Scan for the cell matching the given text and deliver its (X, Y) coordinate at center. 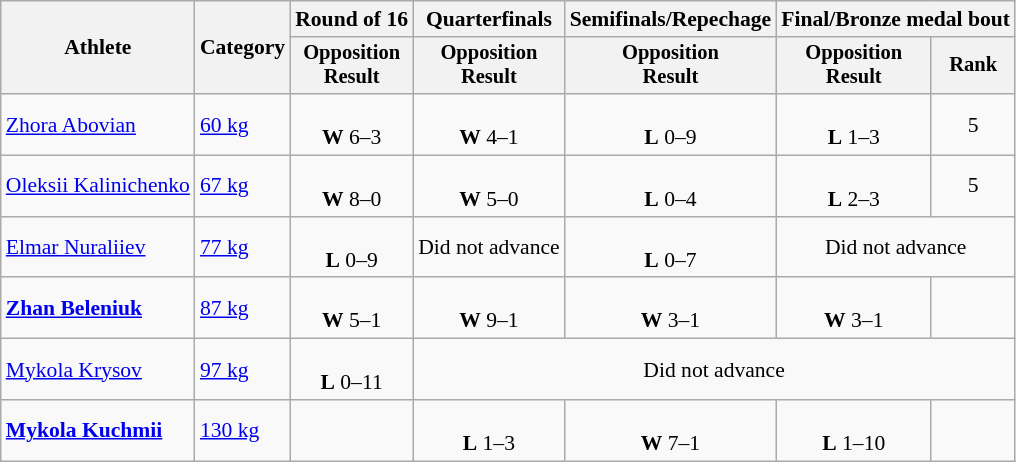
W 8–0 (352, 186)
Round of 16 (352, 19)
67 kg (242, 186)
Elmar Nuraliiev (98, 248)
Athlete (98, 48)
87 kg (242, 308)
Semifinals/Repechage (671, 19)
W 9–1 (489, 308)
Final/Bronze medal bout (896, 19)
W 5–1 (352, 308)
Quarterfinals (489, 19)
L 1–10 (854, 430)
97 kg (242, 370)
Rank (973, 66)
Mykola Kuchmii (98, 430)
Category (242, 48)
130 kg (242, 430)
L 0–7 (671, 248)
Oleksii Kalinichenko (98, 186)
W 5–0 (489, 186)
Mykola Krysov (98, 370)
L 0–4 (671, 186)
L 0–11 (352, 370)
W 4–1 (489, 124)
Zhora Abovian (98, 124)
77 kg (242, 248)
Zhan Beleniuk (98, 308)
L 2–3 (854, 186)
W 6–3 (352, 124)
60 kg (242, 124)
W 7–1 (671, 430)
